Find where the given text appears and provide that cell's center as [x, y] coordinate. 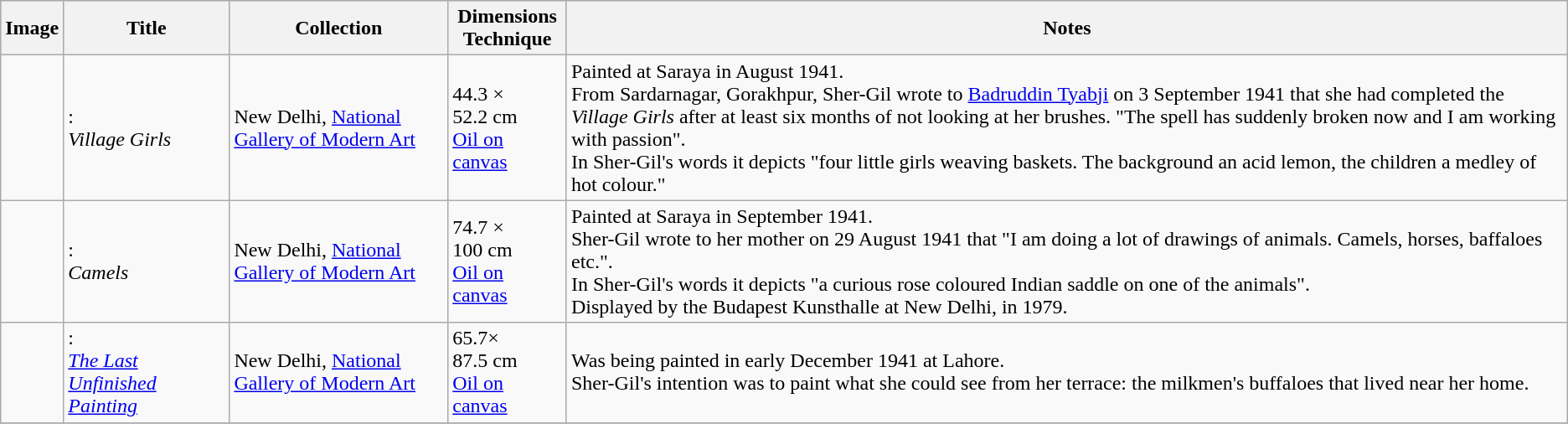
DimensionsTechnique [508, 28]
44.3 × 52.2 cmOil on canvas [508, 127]
:Village Girls [147, 127]
65.7× 87.5 cmOil on canvas [508, 372]
Collection [338, 28]
Notes [1067, 28]
Image [32, 28]
Title [147, 28]
:The Last Unfinished Painting [147, 372]
74.7 × 100 cmOil on canvas [508, 261]
:Camels [147, 261]
